Return [X, Y] of the center of cell containing provided text 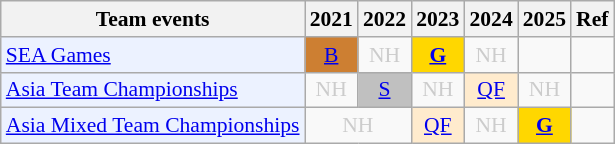
2024 [490, 19]
2021 [332, 19]
Ref [592, 19]
2025 [544, 19]
2022 [384, 19]
B [332, 55]
S [384, 90]
Team events [153, 19]
Asia Mixed Team Championships [153, 126]
2023 [438, 19]
SEA Games [153, 55]
Asia Team Championships [153, 90]
